Locate the cell with the specified text and output its [X, Y] center coordinate. 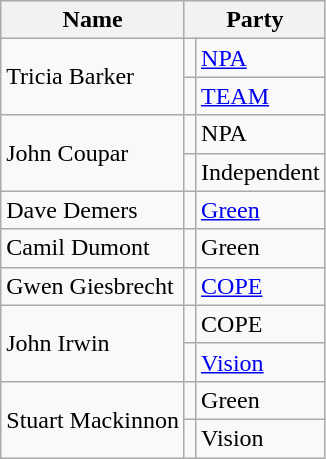
Stuart Mackinnon [93, 419]
Camil Dumont [93, 248]
Party [254, 20]
Tricia Barker [93, 77]
John Coupar [93, 153]
Independent [261, 172]
John Irwin [93, 343]
Gwen Giesbrecht [93, 286]
Dave Demers [93, 210]
Name [93, 20]
TEAM [261, 96]
